Scan for the cell matching the given text and deliver its (X, Y) coordinate at center. 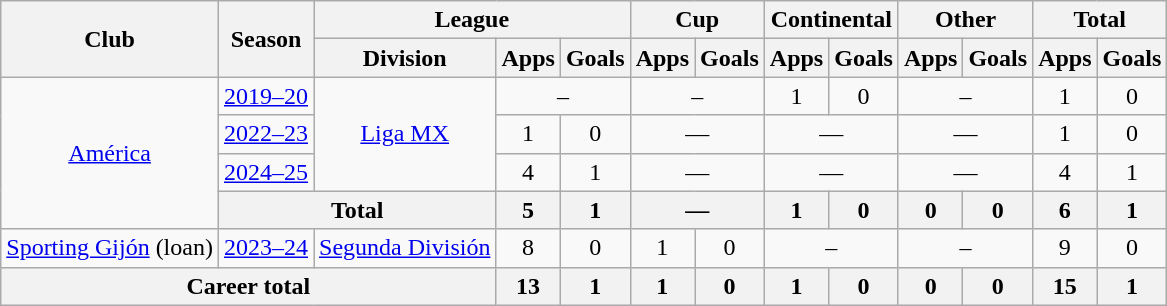
2024–25 (266, 172)
2023–24 (266, 248)
League (472, 20)
Other (965, 20)
Liga MX (405, 134)
15 (1065, 286)
Season (266, 39)
2022–23 (266, 134)
Club (110, 39)
6 (1065, 210)
Cup (697, 20)
Sporting Gijón (loan) (110, 248)
8 (528, 248)
Career total (248, 286)
Segunda División (405, 248)
Continental (831, 20)
13 (528, 286)
5 (528, 210)
Division (405, 58)
América (110, 153)
9 (1065, 248)
2019–20 (266, 96)
